Find where the given text appears and provide that cell's center as [x, y] coordinate. 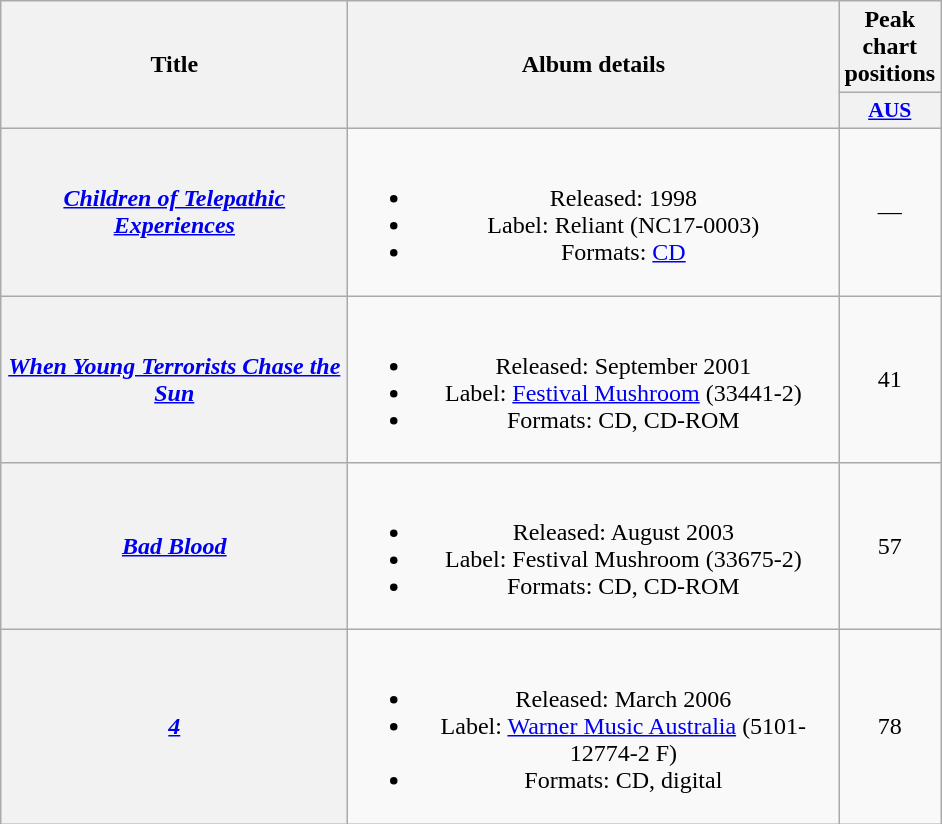
57 [890, 546]
Album details [594, 65]
Children of Telepathic Experiences [174, 212]
Released: March 2006Label: Warner Music Australia (5101-12774-2 F)Formats: CD, digital [594, 727]
Bad Blood [174, 546]
Peak chart positions [890, 47]
41 [890, 380]
— [890, 212]
78 [890, 727]
Released: August 2003Label: Festival Mushroom (33675-2)Formats: CD, CD-ROM [594, 546]
Released: 1998Label: Reliant (NC17-0003)Formats: CD [594, 212]
Released: September 2001Label: Festival Mushroom (33441-2)Formats: CD, CD-ROM [594, 380]
4 [174, 727]
Title [174, 65]
When Young Terrorists Chase the Sun [174, 380]
AUS [890, 111]
